From the cell containing the given text, extract its center point as (x, y) coordinate. 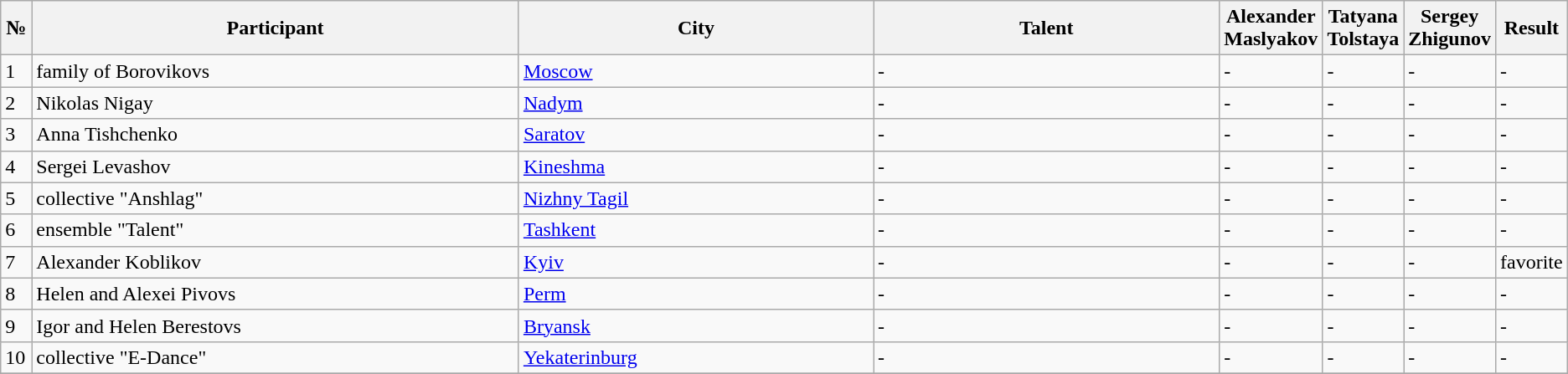
5 (17, 198)
Tatyana Tolstaya (1364, 28)
Participant (276, 28)
3 (17, 135)
collective "E-Dance" (276, 357)
Alexander Koblikov (276, 262)
Alexander Maslyakov (1271, 28)
Anna Tishchenko (276, 135)
Igor and Helen Berestovs (276, 325)
Kineshma (695, 167)
family of Borovikovs (276, 71)
collective "Anshlag" (276, 198)
Nadym (695, 103)
ensemble "Talent" (276, 230)
favorite (1532, 262)
Kyiv (695, 262)
City (695, 28)
Sergei Levashov (276, 167)
10 (17, 357)
Helen and Alexei Pivovs (276, 294)
Bryansk (695, 325)
7 (17, 262)
Talent (1047, 28)
6 (17, 230)
1 (17, 71)
4 (17, 167)
Nikolas Nigay (276, 103)
Tashkent (695, 230)
Result (1532, 28)
8 (17, 294)
2 (17, 103)
Yekaterinburg (695, 357)
Nizhny Tagil (695, 198)
№ (17, 28)
Sergey Zhigunov (1450, 28)
Perm (695, 294)
9 (17, 325)
Moscow (695, 71)
Saratov (695, 135)
